Find where the given text appears and provide that cell's center as (X, Y) coordinate. 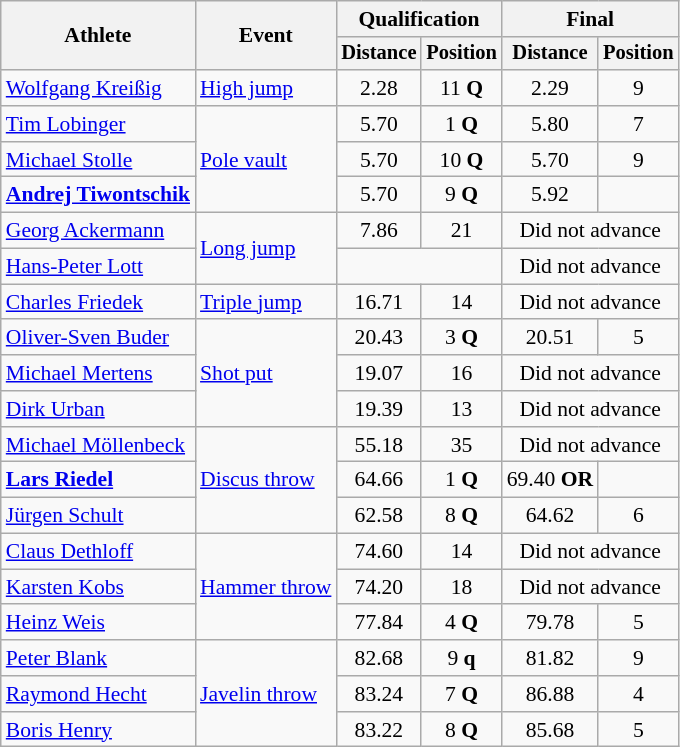
Lars Riedel (98, 480)
Qualification (418, 19)
Wolfgang Kreißig (98, 88)
Long jump (266, 248)
Dirk Urban (98, 409)
High jump (266, 88)
64.66 (378, 480)
7 Q (461, 694)
74.20 (378, 587)
10 Q (461, 160)
35 (461, 445)
20.43 (378, 338)
Athlete (98, 36)
Michael Möllenbeck (98, 445)
86.88 (550, 694)
64.62 (550, 516)
6 (638, 516)
81.82 (550, 658)
Heinz Weis (98, 623)
74.60 (378, 552)
7.86 (378, 231)
20.51 (550, 338)
2.28 (378, 88)
5.92 (550, 195)
Event (266, 36)
4 Q (461, 623)
Oliver-Sven Buder (98, 338)
9 q (461, 658)
3 Q (461, 338)
Final (590, 19)
2.29 (550, 88)
Georg Ackermann (98, 231)
Charles Friedek (98, 302)
13 (461, 409)
82.68 (378, 658)
Peter Blank (98, 658)
7 (638, 124)
8 Q (461, 516)
Karsten Kobs (98, 587)
77.84 (378, 623)
Jürgen Schult (98, 516)
Hans-Peter Lott (98, 267)
Tim Lobinger (98, 124)
Discus throw (266, 480)
19.39 (378, 409)
55.18 (378, 445)
Michael Stolle (98, 160)
Raymond Hecht (98, 694)
21 (461, 231)
Pole vault (266, 160)
18 (461, 587)
62.58 (378, 516)
69.40 OR (550, 480)
Hammer throw (266, 588)
Javelin throw (266, 694)
9 Q (461, 195)
Claus Dethloff (98, 552)
19.07 (378, 373)
Michael Mertens (98, 373)
Triple jump (266, 302)
16.71 (378, 302)
11 Q (461, 88)
Shot put (266, 374)
79.78 (550, 623)
5.80 (550, 124)
83.24 (378, 694)
4 (638, 694)
16 (461, 373)
Andrej Tiwontschik (98, 195)
